Capture the cell that displays the provided text and extract its [x, y] central coordinate. 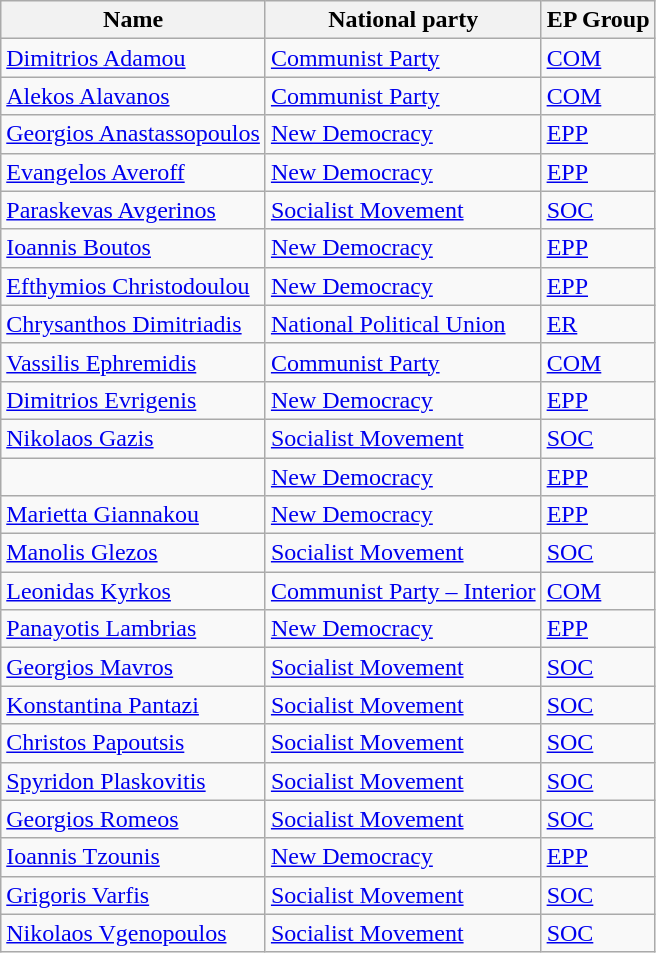
Nikolaos Vgenopoulos [134, 933]
Paraskevas Avgerinos [134, 210]
Spyridon Plaskovitis [134, 781]
Dimitrios Evrigenis [134, 400]
Manolis Glezos [134, 553]
Nikolaos Gazis [134, 438]
Georgios Mavros [134, 667]
Evangelos Averoff [134, 172]
National party [403, 20]
Efthymios Christodoulou [134, 286]
Name [134, 20]
Georgios Romeos [134, 819]
EP Group [598, 20]
Alekos Alavanos [134, 96]
Marietta Giannakou [134, 515]
Dimitrios Adamou [134, 58]
Grigoris Varfis [134, 895]
ER [598, 324]
National Political Union [403, 324]
Vassilis Ephremidis [134, 362]
Christos Papoutsis [134, 743]
Ioannis Boutos [134, 248]
Chrysanthos Dimitriadis [134, 324]
Georgios Anastassopoulos [134, 134]
Ioannis Tzounis [134, 857]
Panayotis Lambrias [134, 629]
Konstantina Pantazi [134, 705]
Communist Party – Interior [403, 591]
Leonidas Kyrkos [134, 591]
